Provide the [x, y] coordinate of the cell's center where the given text is located.  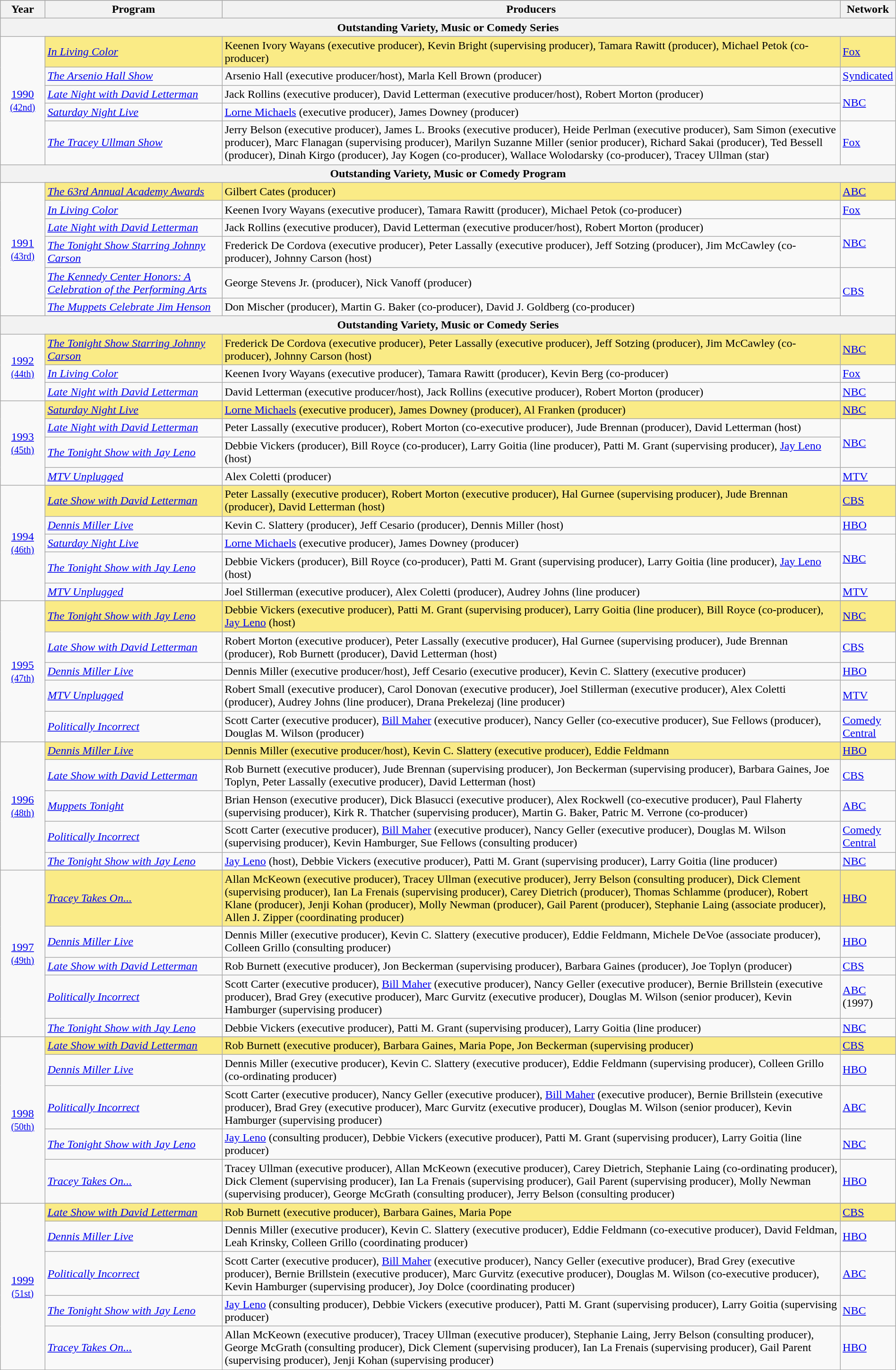
Debbie Vickers (producer), Bill Royce (co-producer), Larry Goitia (line producer), Patti M. Grant (supervising producer), Jay Leno (host) [531, 452]
Rob Burnett (executive producer), Barbara Gaines, Maria Pope [531, 1212]
Lorne Michaels (executive producer), James Downey (producer), Al Franken (producer) [531, 410]
Debbie Vickers (executive producer), Patti M. Grant (supervising producer), Larry Goitia (line producer), Bill Royce (co-producer), Jay Leno (host) [531, 616]
1996(48th) [23, 806]
The Muppets Celebrate Jim Henson [133, 307]
1990(42nd) [23, 100]
The 63rd Annual Academy Awards [133, 191]
Syndicated [868, 76]
1997(49th) [23, 953]
Kevin C. Slattery (producer), Jeff Cesario (producer), Dennis Miller (host) [531, 525]
1991(43rd) [23, 249]
Debbie Vickers (producer), Bill Royce (co-producer), Patti M. Grant (supervising producer), Larry Goitia (line producer), Jay Leno (host) [531, 567]
Peter Lassally (executive producer), Robert Morton (co-executive producer), Jude Brennan (producer), David Letterman (host) [531, 428]
Rob Burnett (executive producer), Jon Beckerman (supervising producer), Barbara Gaines (producer), Joe Toplyn (producer) [531, 966]
1998(50th) [23, 1120]
Dennis Miller (executive producer/host), Kevin C. Slattery (executive producer), Eddie Feldmann [531, 751]
1993(45th) [23, 443]
Rob Burnett (executive producer), Barbara Gaines, Maria Pope, Jon Beckerman (supervising producer) [531, 1045]
Jay Leno (host), Debbie Vickers (executive producer), Patti M. Grant (supervising producer), Larry Goitia (line producer) [531, 861]
Producers [531, 9]
1992(44th) [23, 368]
ABC (1997) [868, 997]
1999(51st) [23, 1286]
Don Mischer (producer), Martin G. Baker (co-producer), David J. Goldberg (co-producer) [531, 307]
1995(47th) [23, 671]
The Arsenio Hall Show [133, 76]
The Tracey Ullman Show [133, 143]
Year [23, 9]
Gilbert Cates (producer) [531, 191]
Outstanding Variety, Music or Comedy Program [448, 173]
Arsenio Hall (executive producer/host), Marla Kell Brown (producer) [531, 76]
Joel Stillerman (executive producer), Alex Coletti (producer), Audrey Johns (line producer) [531, 592]
Keenen Ivory Wayans (executive producer), Kevin Bright (supervising producer), Tamara Rawitt (producer), Michael Petok (co-producer) [531, 52]
1994(46th) [23, 543]
Program [133, 9]
Keenen Ivory Wayans (executive producer), Tamara Rawitt (producer), Michael Petok (co-producer) [531, 209]
Muppets Tonight [133, 806]
The Kennedy Center Honors: A Celebration of the Performing Arts [133, 283]
Network [868, 9]
Jay Leno (consulting producer), Debbie Vickers (executive producer), Patti M. Grant (supervising producer), Larry Goitia (line producer) [531, 1145]
George Stevens Jr. (producer), Nick Vanoff (producer) [531, 283]
Debbie Vickers (executive producer), Patti M. Grant (supervising producer), Larry Goitia (line producer) [531, 1027]
Dennis Miller (executive producer/host), Jeff Cesario (executive producer), Kevin C. Slattery (executive producer) [531, 672]
Alex Coletti (producer) [531, 476]
David Letterman (executive producer/host), Jack Rollins (executive producer), Robert Morton (producer) [531, 392]
Jay Leno (consulting producer), Debbie Vickers (executive producer), Patti M. Grant (supervising producer), Larry Goitia (supervising producer) [531, 1311]
Keenen Ivory Wayans (executive producer), Tamara Rawitt (producer), Kevin Berg (co-producer) [531, 374]
